From the cell containing the given text, extract its center point as [x, y] coordinate. 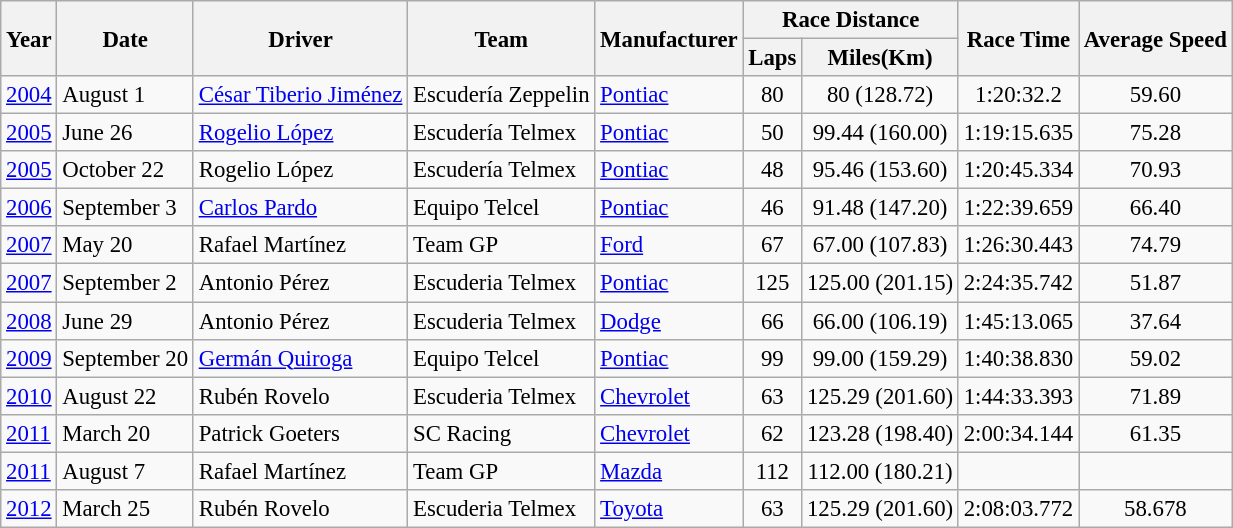
Race Distance [851, 20]
59.60 [1156, 95]
2006 [29, 208]
99.00 (159.29) [880, 358]
61.35 [1156, 433]
Average Speed [1156, 38]
June 26 [125, 133]
Patrick Goeters [300, 433]
51.87 [1156, 283]
91.48 (147.20) [880, 208]
99.44 (160.00) [880, 133]
SC Racing [502, 433]
2010 [29, 396]
112 [772, 471]
80 [772, 95]
1:22:39.659 [1018, 208]
Mazda [669, 471]
66.40 [1156, 208]
50 [772, 133]
2:00:34.144 [1018, 433]
Manufacturer [669, 38]
66 [772, 321]
August 22 [125, 396]
46 [772, 208]
September 2 [125, 283]
2004 [29, 95]
1:19:15.635 [1018, 133]
August 7 [125, 471]
César Tiberio Jiménez [300, 95]
Driver [300, 38]
2:08:03.772 [1018, 509]
1:20:45.334 [1018, 170]
123.28 (198.40) [880, 433]
Dodge [669, 321]
Carlos Pardo [300, 208]
58.678 [1156, 509]
59.02 [1156, 358]
71.89 [1156, 396]
Date [125, 38]
37.64 [1156, 321]
1:26:30.443 [1018, 245]
March 25 [125, 509]
2012 [29, 509]
Germán Quiroga [300, 358]
Race Time [1018, 38]
99 [772, 358]
2009 [29, 358]
125.00 (201.15) [880, 283]
August 1 [125, 95]
66.00 (106.19) [880, 321]
Team [502, 38]
1:45:13.065 [1018, 321]
80 (128.72) [880, 95]
74.79 [1156, 245]
May 20 [125, 245]
Year [29, 38]
October 22 [125, 170]
Ford [669, 245]
September 20 [125, 358]
2008 [29, 321]
67 [772, 245]
Laps [772, 58]
September 3 [125, 208]
Miles(Km) [880, 58]
1:44:33.393 [1018, 396]
125 [772, 283]
2:24:35.742 [1018, 283]
Toyota [669, 509]
75.28 [1156, 133]
48 [772, 170]
62 [772, 433]
March 20 [125, 433]
112.00 (180.21) [880, 471]
67.00 (107.83) [880, 245]
70.93 [1156, 170]
Escudería Zeppelin [502, 95]
1:20:32.2 [1018, 95]
June 29 [125, 321]
1:40:38.830 [1018, 358]
95.46 (153.60) [880, 170]
